Determine the (x, y) coordinate at the center of the cell enclosing the given text.  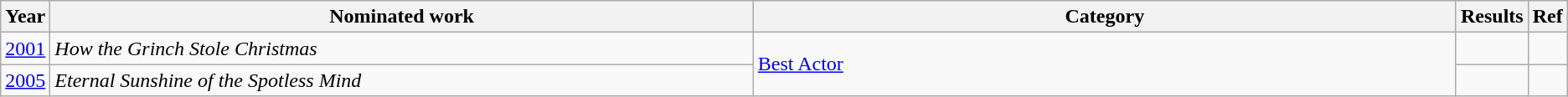
Ref (1548, 17)
Results (1492, 17)
How the Grinch Stole Christmas (402, 48)
Category (1104, 17)
2005 (25, 80)
Year (25, 17)
Eternal Sunshine of the Spotless Mind (402, 80)
2001 (25, 48)
Nominated work (402, 17)
Best Actor (1104, 64)
